Identify which cell holds the provided text, then report its (x, y) central coordinate. 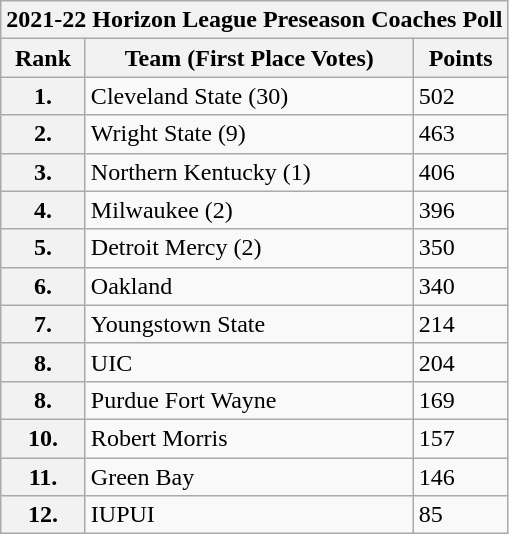
10. (44, 438)
146 (460, 477)
6. (44, 286)
Northern Kentucky (1) (249, 172)
157 (460, 438)
2. (44, 134)
169 (460, 400)
7. (44, 324)
5. (44, 248)
Team (First Place Votes) (249, 58)
Robert Morris (249, 438)
Wright State (9) (249, 134)
Youngstown State (249, 324)
Purdue Fort Wayne (249, 400)
396 (460, 210)
2021-22 Horizon League Preseason Coaches Poll (254, 20)
Points (460, 58)
3. (44, 172)
IUPUI (249, 515)
85 (460, 515)
350 (460, 248)
Detroit Mercy (2) (249, 248)
Milwaukee (2) (249, 210)
4. (44, 210)
502 (460, 96)
UIC (249, 362)
11. (44, 477)
12. (44, 515)
1. (44, 96)
Rank (44, 58)
204 (460, 362)
406 (460, 172)
340 (460, 286)
Green Bay (249, 477)
463 (460, 134)
214 (460, 324)
Oakland (249, 286)
Cleveland State (30) (249, 96)
